For the text-containing cell, return its midpoint in [x, y] coordinate format. 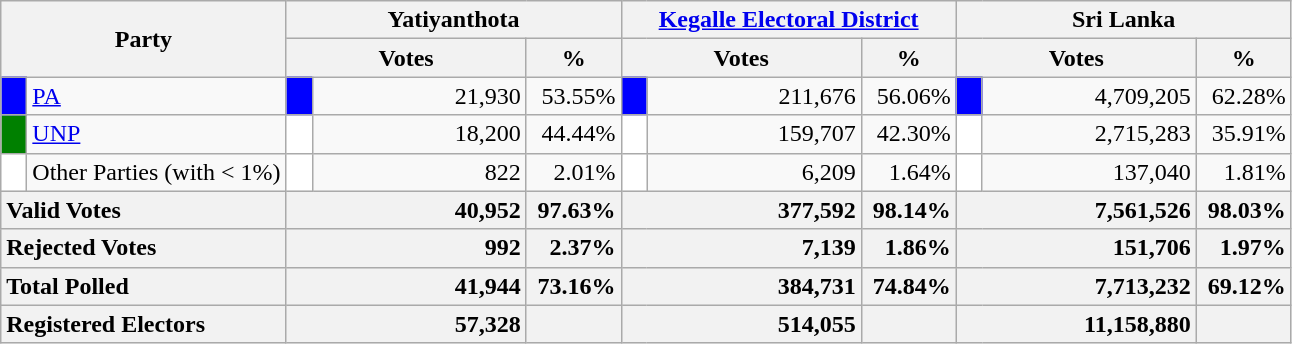
822 [419, 172]
62.28% [1244, 96]
21,930 [419, 96]
Rejected Votes [144, 248]
40,952 [406, 210]
211,676 [754, 96]
4,709,205 [1089, 96]
384,731 [741, 286]
6,209 [754, 172]
69.12% [1244, 286]
98.14% [908, 210]
2.37% [574, 248]
1.81% [1244, 172]
7,139 [741, 248]
Total Polled [144, 286]
98.03% [1244, 210]
7,713,232 [1076, 286]
42.30% [908, 134]
Yatiyanthota [454, 20]
35.91% [1244, 134]
11,158,880 [1076, 324]
56.06% [908, 96]
41,944 [406, 286]
Registered Electors [144, 324]
377,592 [741, 210]
53.55% [574, 96]
1.64% [908, 172]
1.97% [1244, 248]
2,715,283 [1089, 134]
Party [144, 39]
Kegalle Electoral District [788, 20]
1.86% [908, 248]
44.44% [574, 134]
2.01% [574, 172]
137,040 [1089, 172]
Sri Lanka [1124, 20]
57,328 [406, 324]
73.16% [574, 286]
74.84% [908, 286]
514,055 [741, 324]
7,561,526 [1076, 210]
Other Parties (with < 1%) [156, 172]
UNP [156, 134]
Valid Votes [144, 210]
PA [156, 96]
18,200 [419, 134]
159,707 [754, 134]
97.63% [574, 210]
992 [406, 248]
151,706 [1076, 248]
